Locate the cell with the specified text and output its (X, Y) center coordinate. 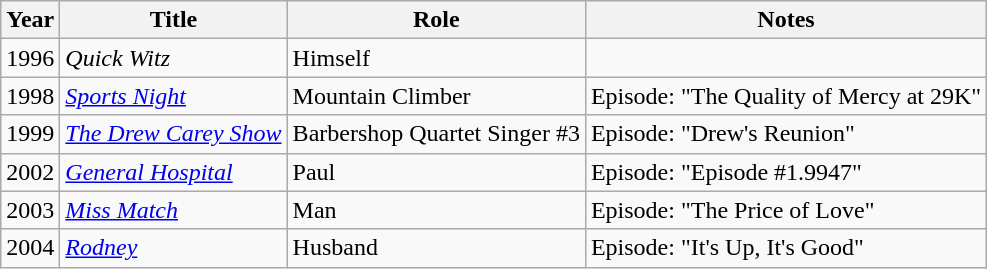
General Hospital (174, 172)
2004 (30, 248)
1999 (30, 134)
Episode: "The Quality of Mercy at 29K" (786, 96)
Husband (436, 248)
Barbershop Quartet Singer #3 (436, 134)
Himself (436, 58)
Title (174, 20)
Paul (436, 172)
Notes (786, 20)
Man (436, 210)
Episode: "It's Up, It's Good" (786, 248)
1998 (30, 96)
1996 (30, 58)
2003 (30, 210)
Year (30, 20)
Rodney (174, 248)
Sports Night (174, 96)
The Drew Carey Show (174, 134)
Role (436, 20)
Mountain Climber (436, 96)
Quick Witz (174, 58)
Episode: "Episode #1.9947" (786, 172)
2002 (30, 172)
Miss Match (174, 210)
Episode: "The Price of Love" (786, 210)
Episode: "Drew's Reunion" (786, 134)
